Identify which cell holds the provided text, then report its [x, y] central coordinate. 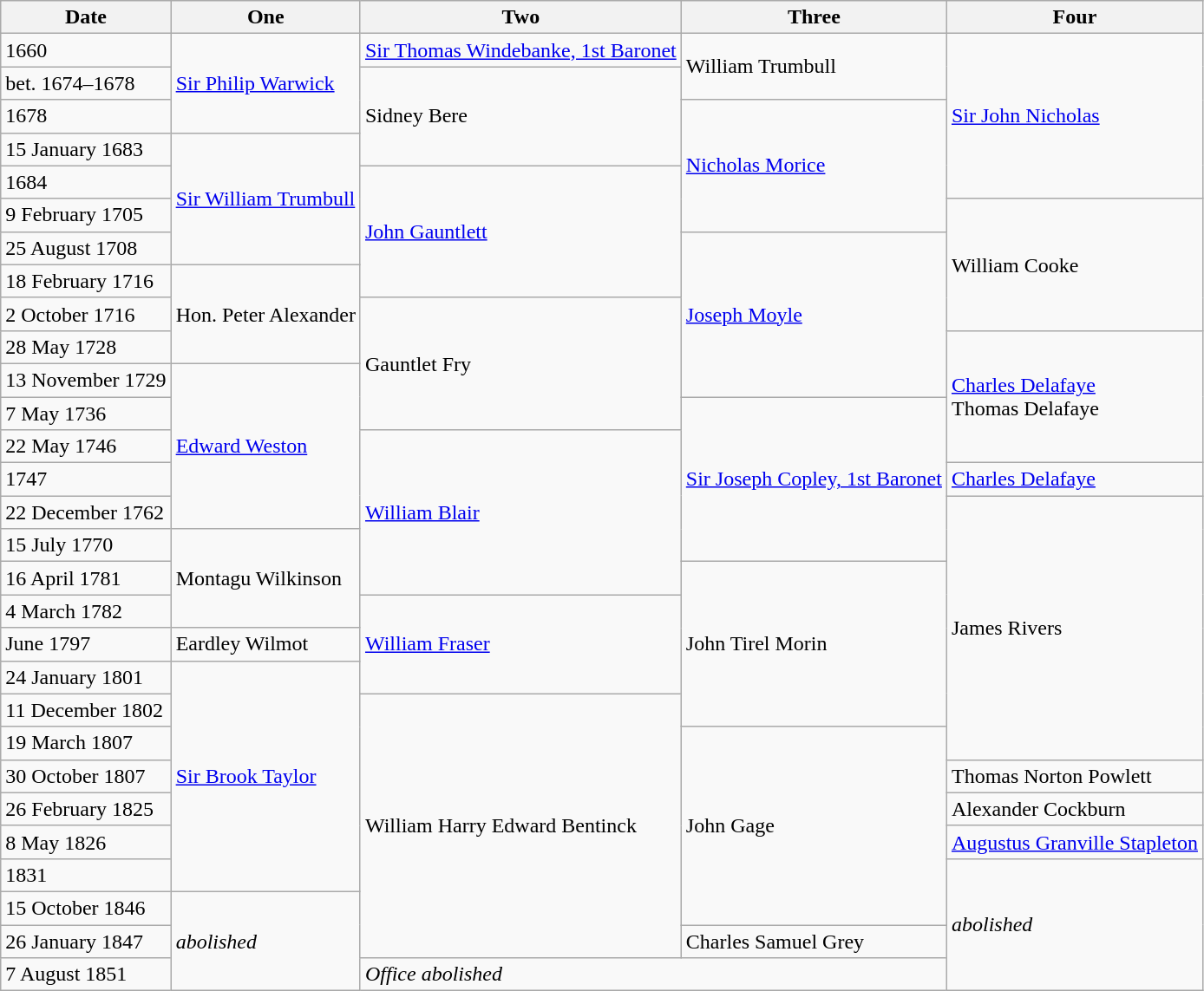
Charles DelafayeThomas Delafaye [1074, 396]
1831 [86, 875]
Edward Weston [265, 446]
1678 [86, 116]
Sir Philip Warwick [265, 83]
William Harry Edward Bentinck [520, 825]
Alexander Cockburn [1074, 809]
Two [520, 17]
Office abolished [653, 975]
7 August 1851 [86, 975]
26 January 1847 [86, 941]
Sir Thomas Windebanke, 1st Baronet [520, 50]
15 July 1770 [86, 545]
2 October 1716 [86, 314]
Date [86, 17]
25 August 1708 [86, 248]
Joseph Moyle [814, 314]
28 May 1728 [86, 347]
Thomas Norton Powlett [1074, 776]
7 May 1736 [86, 414]
bet. 1674–1678 [86, 83]
Hon. Peter Alexander [265, 314]
James Rivers [1074, 628]
Sidney Bere [520, 116]
Augustus Granville Stapleton [1074, 842]
John Tirel Morin [814, 644]
Gauntlet Fry [520, 363]
Sir Brook Taylor [265, 776]
13 November 1729 [86, 380]
William Blair [520, 512]
William Fraser [520, 644]
Charles Delafaye [1074, 479]
Sir Joseph Copley, 1st Baronet [814, 479]
26 February 1825 [86, 809]
Sir William Trumbull [265, 199]
June 1797 [86, 644]
9 February 1705 [86, 215]
19 March 1807 [86, 743]
24 January 1801 [86, 677]
John Gage [814, 825]
22 May 1746 [86, 447]
Montagu Wilkinson [265, 578]
Nicholas Morice [814, 166]
Three [814, 17]
Four [1074, 17]
John Gauntlett [520, 231]
15 January 1683 [86, 149]
Eardley Wilmot [265, 644]
William Cooke [1074, 264]
Sir John Nicholas [1074, 116]
4 March 1782 [86, 611]
11 December 1802 [86, 710]
1684 [86, 182]
William Trumbull [814, 67]
One [265, 17]
1660 [86, 50]
1747 [86, 479]
8 May 1826 [86, 842]
22 December 1762 [86, 512]
16 April 1781 [86, 578]
Charles Samuel Grey [814, 941]
15 October 1846 [86, 908]
18 February 1716 [86, 281]
30 October 1807 [86, 776]
